Detect which cell encompasses the target text, then output its [x, y] center coordinate. 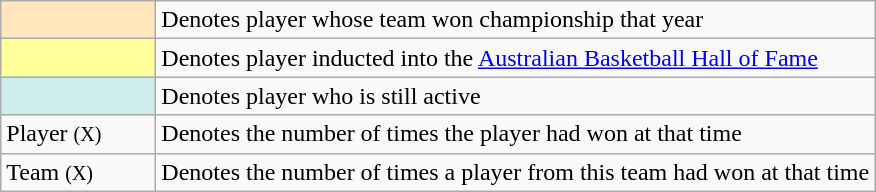
Denotes player who is still active [516, 96]
Denotes player inducted into the Australian Basketball Hall of Fame [516, 58]
Denotes the number of times a player from this team had won at that time [516, 172]
Player (X) [78, 134]
Denotes player whose team won championship that year [516, 20]
Denotes the number of times the player had won at that time [516, 134]
Team (X) [78, 172]
